Scan for the cell matching the given text and deliver its (x, y) coordinate at center. 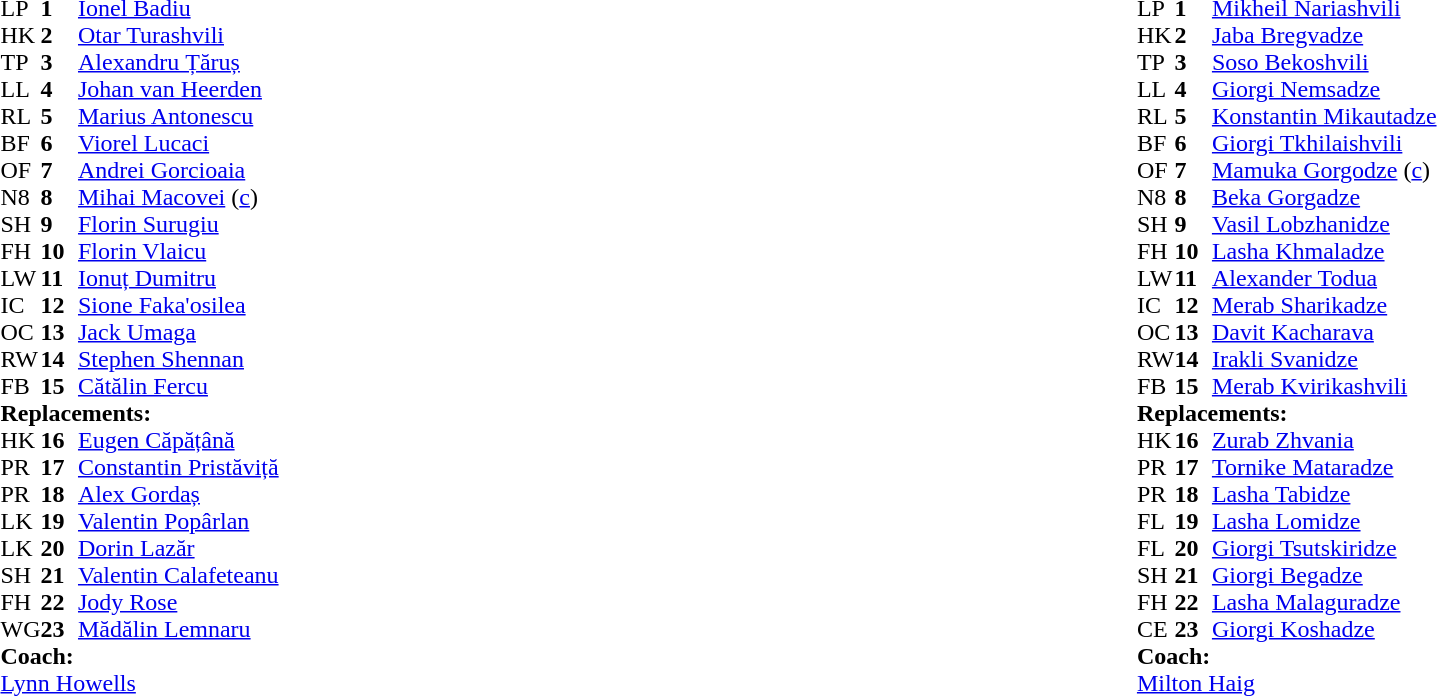
Beka Gorgadze (1324, 198)
Otar Turashvili (178, 36)
Tornike Mataradze (1324, 468)
Jack Umaga (178, 332)
Alexandru Țăruș (178, 62)
Valentin Popârlan (178, 522)
Lasha Malaguradze (1324, 602)
Jaba Bregvadze (1324, 36)
Lasha Khmaladze (1324, 252)
Ionuț Dumitru (178, 278)
Alexander Todua (1324, 278)
Eugen Căpățână (178, 440)
Florin Vlaicu (178, 252)
Konstantin Mikautadze (1324, 116)
Florin Surugiu (178, 224)
Soso Bekoshvili (1324, 62)
Vasil Lobzhanidze (1324, 224)
Davit Kacharava (1324, 332)
Andrei Gorcioaia (178, 170)
Lasha Lomidze (1324, 522)
Johan van Heerden (178, 90)
CE (1156, 630)
Cătălin Fercu (178, 386)
Giorgi Tkhilaishvili (1324, 144)
Giorgi Tsutskiridze (1324, 548)
Mihai Macovei (c) (178, 198)
WG (20, 630)
Constantin Pristăviță (178, 468)
Stephen Shennan (178, 360)
Giorgi Koshadze (1324, 630)
Giorgi Nemsadze (1324, 90)
Alex Gordaș (178, 494)
Merab Sharikadze (1324, 306)
Mădălin Lemnaru (178, 630)
Merab Kvirikashvili (1324, 386)
Viorel Lucaci (178, 144)
Irakli Svanidze (1324, 360)
Lasha Tabidze (1324, 494)
Jody Rose (178, 602)
Zurab Zhvania (1324, 440)
Dorin Lazăr (178, 548)
Giorgi Begadze (1324, 576)
Mamuka Gorgodze (c) (1324, 170)
Marius Antonescu (178, 116)
Sione Faka'osilea (178, 306)
Valentin Calafeteanu (178, 576)
